Locate the cell with the specified text and output its [X, Y] center coordinate. 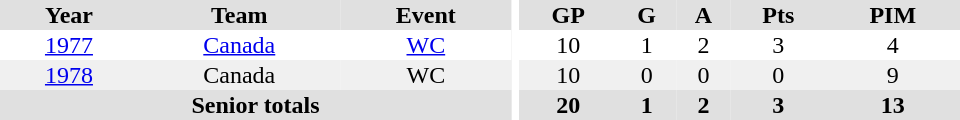
PIM [893, 15]
1977 [69, 45]
4 [893, 45]
GP [568, 15]
Pts [778, 15]
20 [568, 105]
13 [893, 105]
1978 [69, 75]
9 [893, 75]
Event [426, 15]
Senior totals [256, 105]
Team [240, 15]
A [704, 15]
G [646, 15]
Year [69, 15]
